Locate the cell with the specified text and output its [x, y] center coordinate. 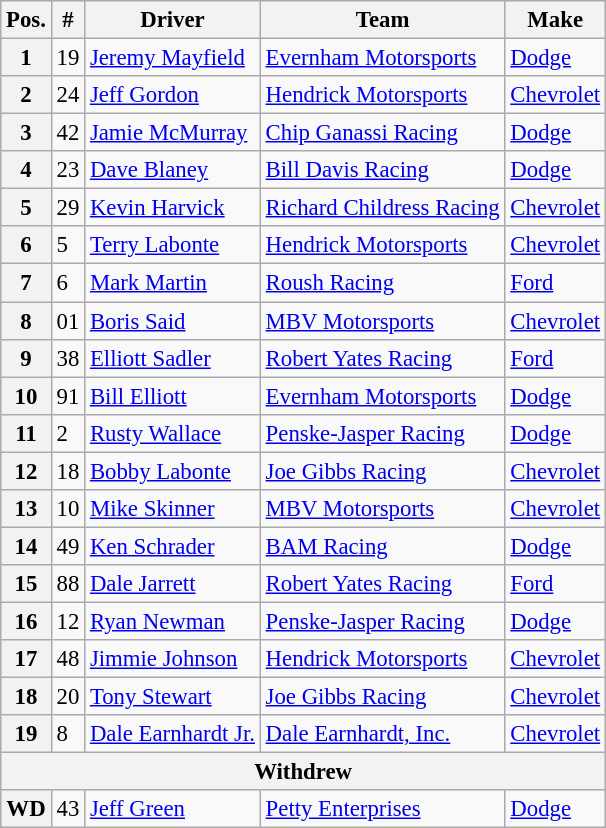
20 [68, 697]
Bobby Labonte [173, 471]
Ryan Newman [173, 621]
# [68, 20]
Jimmie Johnson [173, 659]
42 [68, 133]
01 [68, 321]
Driver [173, 20]
13 [26, 509]
91 [68, 396]
Dale Jarrett [173, 584]
Pos. [26, 20]
WD [26, 809]
9 [26, 358]
24 [68, 95]
88 [68, 584]
23 [68, 170]
Petty Enterprises [382, 809]
Jeff Gordon [173, 95]
1 [26, 58]
14 [26, 546]
43 [68, 809]
Tony Stewart [173, 697]
Roush Racing [382, 283]
Jeff Green [173, 809]
Dale Earnhardt Jr. [173, 734]
Jeremy Mayfield [173, 58]
BAM Racing [382, 546]
Elliott Sadler [173, 358]
Bill Elliott [173, 396]
Dave Blaney [173, 170]
Make [555, 20]
3 [26, 133]
Dale Earnhardt, Inc. [382, 734]
15 [26, 584]
Withdrew [304, 772]
48 [68, 659]
Boris Said [173, 321]
11 [26, 433]
38 [68, 358]
Ken Schrader [173, 546]
Richard Childress Racing [382, 208]
16 [26, 621]
Chip Ganassi Racing [382, 133]
7 [26, 283]
Mike Skinner [173, 509]
Bill Davis Racing [382, 170]
Team [382, 20]
17 [26, 659]
29 [68, 208]
Rusty Wallace [173, 433]
49 [68, 546]
4 [26, 170]
Kevin Harvick [173, 208]
Terry Labonte [173, 245]
Mark Martin [173, 283]
Jamie McMurray [173, 133]
